Output the [x, y] coordinate of the center of the cell containing the given text.  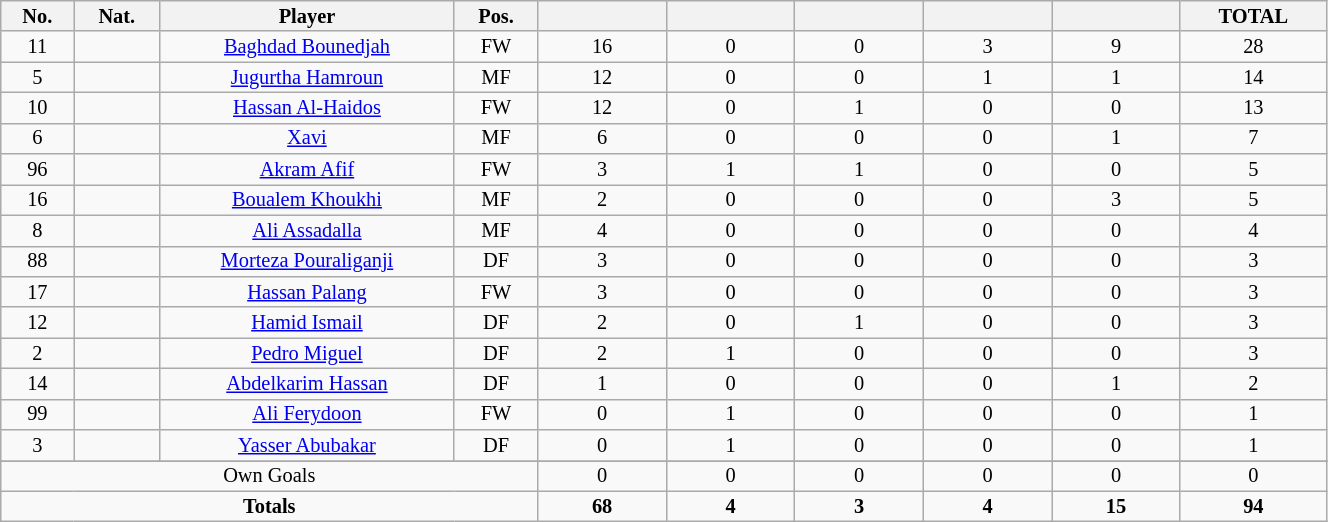
Akram Afif [308, 170]
13 [1253, 108]
Hassan Palang [308, 292]
Nat. [117, 16]
Jugurtha Hamroun [308, 78]
11 [38, 46]
Own Goals [270, 476]
68 [602, 506]
88 [38, 262]
Pedro Miguel [308, 354]
Boualem Khoukhi [308, 200]
15 [1116, 506]
10 [38, 108]
9 [1116, 46]
No. [38, 16]
8 [38, 230]
Ali Assadalla [308, 230]
TOTAL [1253, 16]
Baghdad Bounedjah [308, 46]
Ali Ferydoon [308, 414]
Abdelkarim Hassan [308, 384]
Pos. [496, 16]
Xavi [308, 138]
Totals [270, 506]
94 [1253, 506]
Yasser Abubakar [308, 446]
Morteza Pouraliganji [308, 262]
99 [38, 414]
Hassan Al-Haidos [308, 108]
28 [1253, 46]
96 [38, 170]
Hamid Ismail [308, 322]
Player [308, 16]
7 [1253, 138]
17 [38, 292]
